From the cell containing the given text, extract its center point as [X, Y] coordinate. 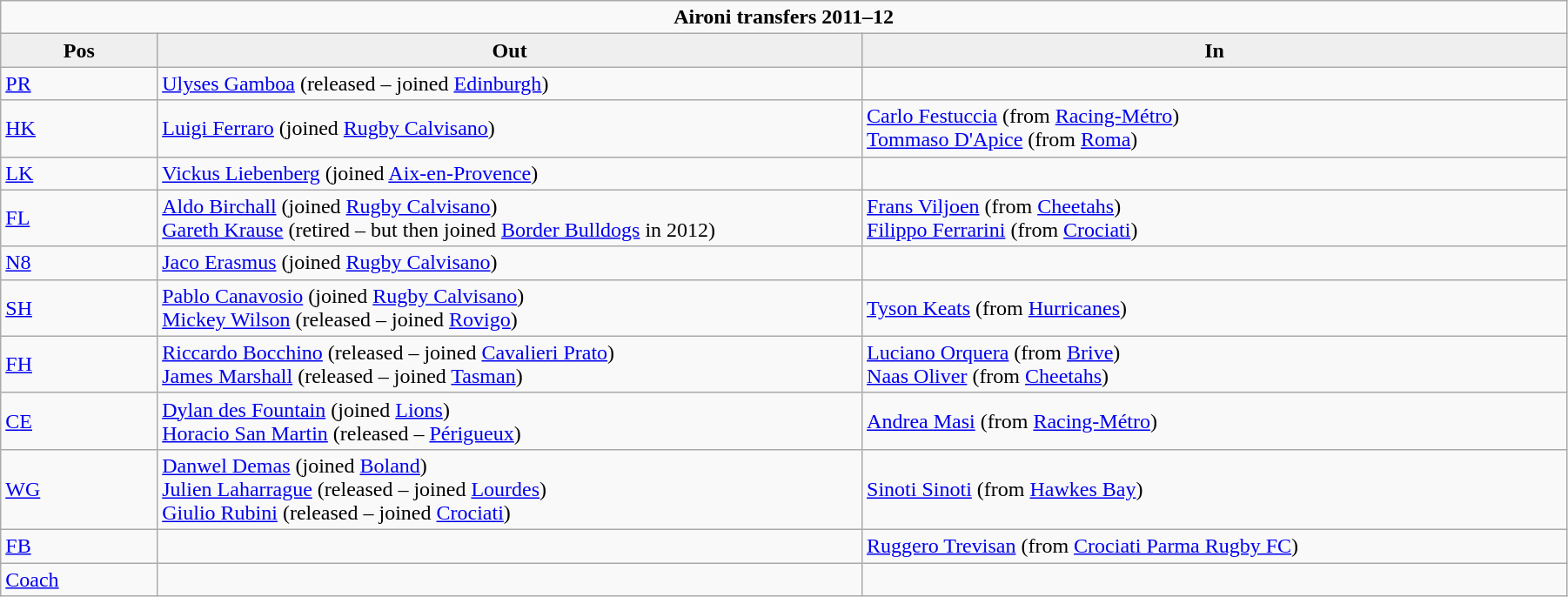
Sinoti Sinoti (from Hawkes Bay) [1215, 489]
Luigi Ferraro (joined Rugby Calvisano) [510, 129]
Out [510, 50]
PR [79, 84]
WG [79, 489]
Aironi transfers 2011–12 [784, 17]
Riccardo Bocchino (released – joined Cavalieri Prato) James Marshall (released – joined Tasman) [510, 364]
Pablo Canavosio (joined Rugby Calvisano) Mickey Wilson (released – joined Rovigo) [510, 308]
HK [79, 129]
Pos [79, 50]
Carlo Festuccia (from Racing-Métro) Tommaso D'Apice (from Roma) [1215, 129]
FL [79, 218]
FH [79, 364]
Danwel Demas (joined Boland) Julien Laharrague (released – joined Lourdes) Giulio Rubini (released – joined Crociati) [510, 489]
Frans Viljoen (from Cheetahs) Filippo Ferrarini (from Crociati) [1215, 218]
Aldo Birchall (joined Rugby Calvisano) Gareth Krause (retired – but then joined Border Bulldogs in 2012) [510, 218]
Coach [79, 579]
SH [79, 308]
Luciano Orquera (from Brive) Naas Oliver (from Cheetahs) [1215, 364]
Andrea Masi (from Racing-Métro) [1215, 421]
FB [79, 546]
N8 [79, 263]
Tyson Keats (from Hurricanes) [1215, 308]
In [1215, 50]
CE [79, 421]
Jaco Erasmus (joined Rugby Calvisano) [510, 263]
LK [79, 173]
Ruggero Trevisan (from Crociati Parma Rugby FC) [1215, 546]
Vickus Liebenberg (joined Aix-en-Provence) [510, 173]
Dylan des Fountain (joined Lions) Horacio San Martin (released – Périgueux) [510, 421]
Ulyses Gamboa (released – joined Edinburgh) [510, 84]
